Locate the cell with the specified text and output its [X, Y] center coordinate. 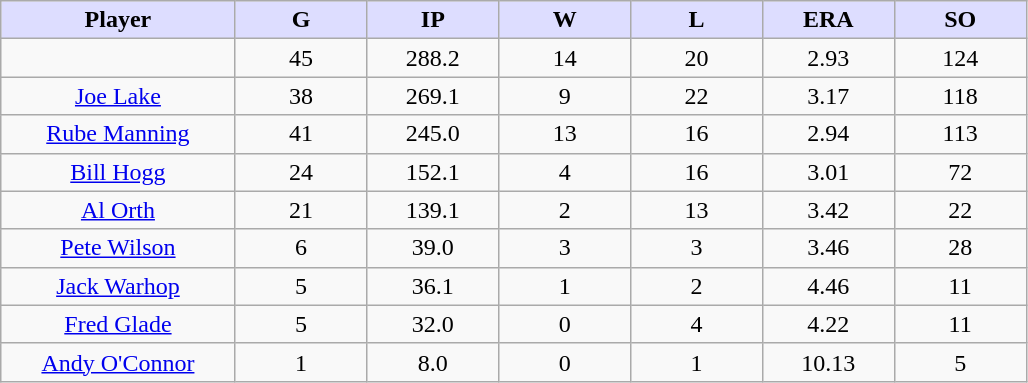
Rube Manning [118, 134]
124 [960, 58]
Al Orth [118, 210]
245.0 [433, 134]
269.1 [433, 96]
4.22 [828, 324]
9 [565, 96]
39.0 [433, 248]
L [697, 20]
Bill Hogg [118, 172]
28 [960, 248]
W [565, 20]
G [301, 20]
14 [565, 58]
21 [301, 210]
152.1 [433, 172]
Jack Warhop [118, 286]
3.46 [828, 248]
ERA [828, 20]
45 [301, 58]
32.0 [433, 324]
288.2 [433, 58]
3.17 [828, 96]
2.94 [828, 134]
6 [301, 248]
Andy O'Connor [118, 362]
20 [697, 58]
Pete Wilson [118, 248]
113 [960, 134]
Fred Glade [118, 324]
118 [960, 96]
2.93 [828, 58]
139.1 [433, 210]
IP [433, 20]
3.42 [828, 210]
38 [301, 96]
8.0 [433, 362]
72 [960, 172]
24 [301, 172]
SO [960, 20]
4.46 [828, 286]
3.01 [828, 172]
36.1 [433, 286]
41 [301, 134]
Player [118, 20]
Joe Lake [118, 96]
10.13 [828, 362]
